Determine the (x, y) coordinate at the center of the cell enclosing the given text.  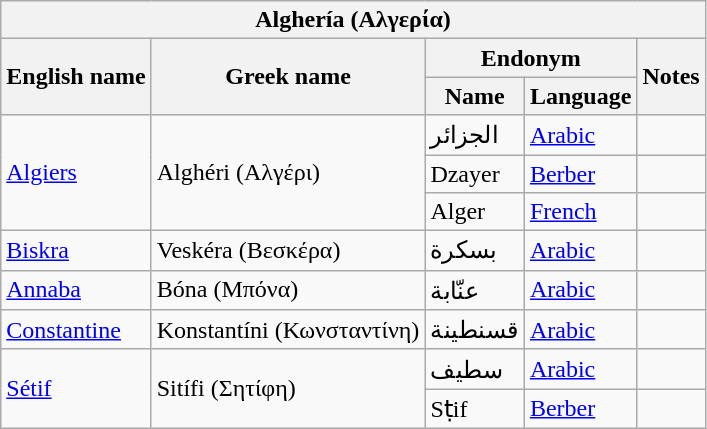
Algiers (76, 173)
Sṭif (475, 409)
Sétif (76, 388)
Greek name (288, 77)
Name (475, 96)
بسكرة (475, 251)
French (580, 212)
Veskéra (Βεσκέρα) (288, 251)
English name (76, 77)
Bóna (Μπόνα) (288, 290)
قسنطينة (475, 330)
Alghería (Αλγερία) (353, 20)
Language (580, 96)
Notes (671, 77)
Dzayer (475, 173)
Konstantíni (Κωνσταντίνη) (288, 330)
Sitífi (Σητίφη) (288, 388)
Alghéri (Αλγέρι) (288, 173)
سطيف (475, 369)
Endonym (531, 58)
Constantine (76, 330)
Biskra (76, 251)
الجزائر (475, 135)
Annaba (76, 290)
Alger (475, 212)
عنّابة (475, 290)
